Extract the (X, Y) coordinate from the center of the cell holding the provided text.  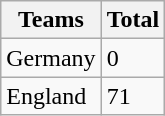
Teams (51, 20)
71 (133, 96)
0 (133, 58)
England (51, 96)
Total (133, 20)
Germany (51, 58)
